Identify which cell holds the provided text, then report its [x, y] central coordinate. 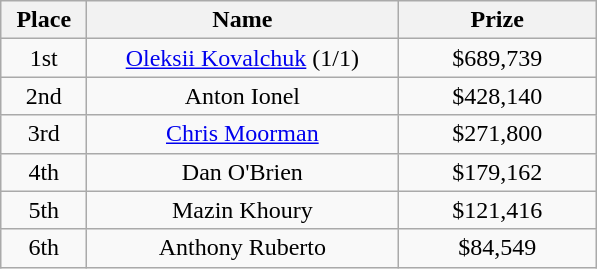
Anthony Ruberto [242, 248]
$121,416 [498, 210]
4th [44, 172]
Mazin Khoury [242, 210]
2nd [44, 96]
$271,800 [498, 134]
Prize [498, 20]
5th [44, 210]
$428,140 [498, 96]
3rd [44, 134]
Name [242, 20]
Dan O'Brien [242, 172]
Oleksii Kovalchuk (1/1) [242, 58]
$84,549 [498, 248]
Place [44, 20]
$179,162 [498, 172]
1st [44, 58]
$689,739 [498, 58]
6th [44, 248]
Anton Ionel [242, 96]
Chris Moorman [242, 134]
